Pinpoint the cell where the given text exists, returning its (X, Y) midpoint coordinate. 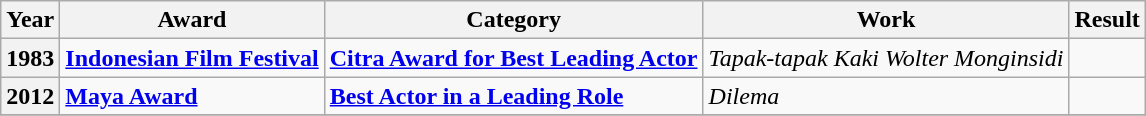
Best Actor in a Leading Role (514, 96)
Tapak-tapak Kaki Wolter Monginsidi (886, 58)
Maya Award (192, 96)
1983 (30, 58)
Dilema (886, 96)
Work (886, 20)
Year (30, 20)
2012 (30, 96)
Award (192, 20)
Result (1107, 20)
Indonesian Film Festival (192, 58)
Category (514, 20)
Citra Award for Best Leading Actor (514, 58)
